Return (X, Y) of the center of cell containing provided text 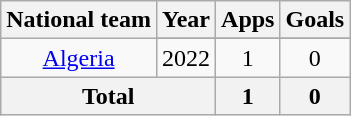
Year (186, 20)
Goals (315, 20)
2022 (186, 58)
Total (108, 96)
Apps (248, 20)
Algeria (79, 58)
National team (79, 20)
